Return the (x, y) coordinate for the center point of the cell that contains the specified text.  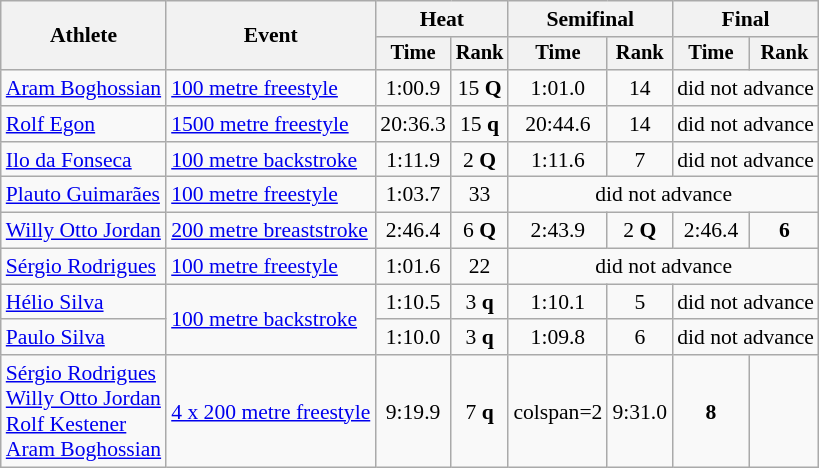
1:11.6 (558, 160)
Sérgio Rodrigues (84, 267)
Paulo Silva (84, 338)
22 (480, 267)
Event (270, 36)
1:10.5 (412, 302)
Final (746, 19)
Athlete (84, 36)
Sérgio RodriguesWilly Otto JordanRolf KestenerAram Boghossian (84, 411)
6 Q (480, 231)
1:01.6 (412, 267)
1:10.1 (558, 302)
Plauto Guimarães (84, 195)
Aram Boghossian (84, 88)
7 q (480, 411)
1:00.9 (412, 88)
1:03.7 (412, 195)
7 (640, 160)
33 (480, 195)
1:11.9 (412, 160)
Hélio Silva (84, 302)
20:44.6 (558, 124)
9:19.9 (412, 411)
5 (640, 302)
1:01.0 (558, 88)
15 Q (480, 88)
1500 metre freestyle (270, 124)
Rolf Egon (84, 124)
8 (711, 411)
15 q (480, 124)
4 x 200 metre freestyle (270, 411)
Ilo da Fonseca (84, 160)
Willy Otto Jordan (84, 231)
Semifinal (590, 19)
Heat (442, 19)
20:36.3 (412, 124)
200 metre breaststroke (270, 231)
colspan=2 (558, 411)
1:09.8 (558, 338)
1:10.0 (412, 338)
2:43.9 (558, 231)
9:31.0 (640, 411)
